Provide the (x, y) coordinate of the cell's center where the given text is located.  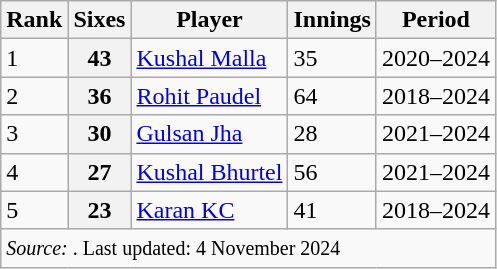
Karan KC (210, 210)
Kushal Bhurtel (210, 172)
2 (34, 96)
23 (100, 210)
30 (100, 134)
43 (100, 58)
Period (436, 20)
Rank (34, 20)
Player (210, 20)
35 (332, 58)
4 (34, 172)
2020–2024 (436, 58)
1 (34, 58)
64 (332, 96)
Innings (332, 20)
Rohit Paudel (210, 96)
27 (100, 172)
36 (100, 96)
Gulsan Jha (210, 134)
5 (34, 210)
Kushal Malla (210, 58)
Source: . Last updated: 4 November 2024 (248, 248)
56 (332, 172)
Sixes (100, 20)
3 (34, 134)
28 (332, 134)
41 (332, 210)
